Locate the cell with the specified text and output its (X, Y) center coordinate. 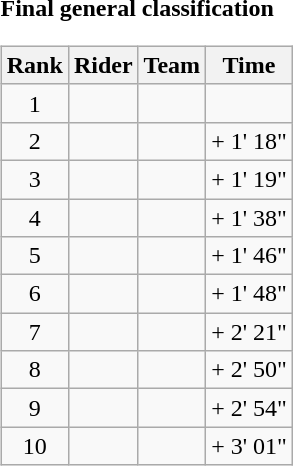
+ 2' 21" (250, 332)
4 (34, 217)
+ 1' 18" (250, 141)
+ 1' 38" (250, 217)
+ 3' 01" (250, 446)
Rank (34, 65)
+ 1' 46" (250, 256)
3 (34, 179)
10 (34, 446)
2 (34, 141)
7 (34, 332)
5 (34, 256)
8 (34, 370)
+ 1' 48" (250, 294)
Rider (103, 65)
+ 2' 50" (250, 370)
Team (172, 65)
+ 1' 19" (250, 179)
9 (34, 408)
Time (250, 65)
6 (34, 294)
+ 2' 54" (250, 408)
1 (34, 103)
